Identify which cell holds the provided text, then report its (X, Y) central coordinate. 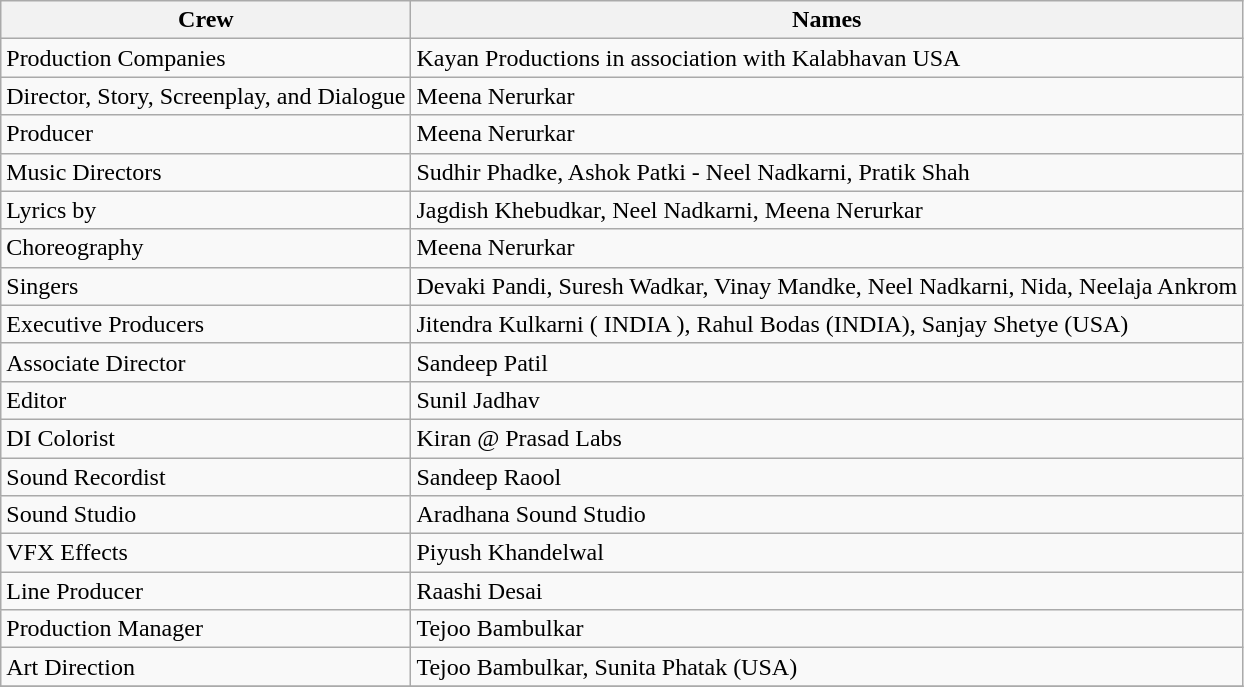
Music Directors (206, 172)
Devaki Pandi, Suresh Wadkar, Vinay Mandke, Neel Nadkarni, Nida, Neelaja Ankrom (827, 286)
Sound Studio (206, 515)
Tejoo Bambulkar, Sunita Phatak (USA) (827, 667)
VFX Effects (206, 553)
Singers (206, 286)
Tejoo Bambulkar (827, 629)
Sandeep Patil (827, 362)
Crew (206, 20)
Sandeep Raool (827, 477)
Kayan Productions in association with Kalabhavan USA (827, 58)
Production Manager (206, 629)
Line Producer (206, 591)
Choreography (206, 248)
Sound Recordist (206, 477)
Producer (206, 134)
DI Colorist (206, 438)
Jitendra Kulkarni ( INDIA ), Rahul Bodas (INDIA), Sanjay Shetye (USA) (827, 324)
Jagdish Khebudkar, Neel Nadkarni, Meena Nerurkar (827, 210)
Names (827, 20)
Director, Story, Screenplay, and Dialogue (206, 96)
Raashi Desai (827, 591)
Aradhana Sound Studio (827, 515)
Piyush Khandelwal (827, 553)
Kiran @ Prasad Labs (827, 438)
Executive Producers (206, 324)
Art Direction (206, 667)
Lyrics by (206, 210)
Production Companies (206, 58)
Associate Director (206, 362)
Sunil Jadhav (827, 400)
Editor (206, 400)
Sudhir Phadke, Ashok Patki - Neel Nadkarni, Pratik Shah (827, 172)
